Identify which cell holds the provided text, then report its [X, Y] central coordinate. 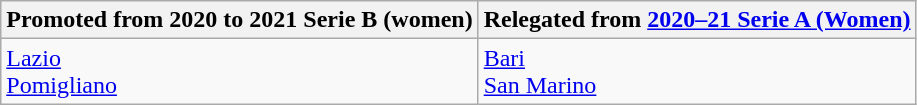
LazioPomigliano [240, 72]
BariSan Marino [697, 72]
Relegated from 2020–21 Serie A (Women) [697, 20]
Promoted from 2020 to 2021 Serie B (women) [240, 20]
